Return the [X, Y] coordinate for the center point of the cell that contains the specified text.  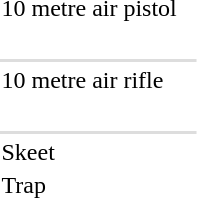
10 metre air rifle [89, 80]
Skeet [89, 152]
